Extract the (x, y) coordinate from the center of the cell holding the provided text.  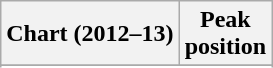
Chart (2012–13) (90, 34)
Peakposition (225, 34)
